Determine the (X, Y) coordinate at the center of the cell enclosing the given text.  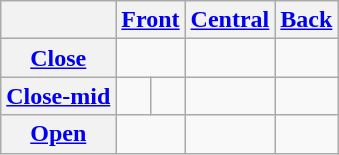
Front (150, 20)
Back (306, 20)
Close-mid (58, 96)
Central (230, 20)
Open (58, 134)
Close (58, 58)
